For the text-containing cell, return its midpoint in (X, Y) coordinate format. 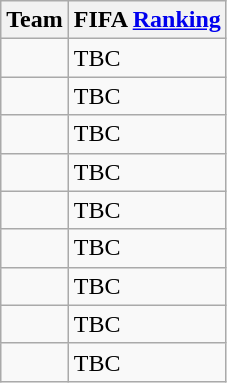
Team (35, 20)
FIFA Ranking (147, 20)
